Find where the given text appears and provide that cell's center as [x, y] coordinate. 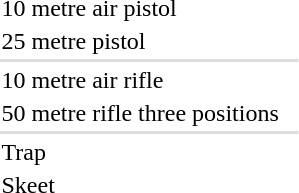
25 metre pistol [140, 41]
10 metre air rifle [140, 80]
50 metre rifle three positions [140, 113]
Trap [140, 152]
